Identify which cell holds the provided text, then report its [x, y] central coordinate. 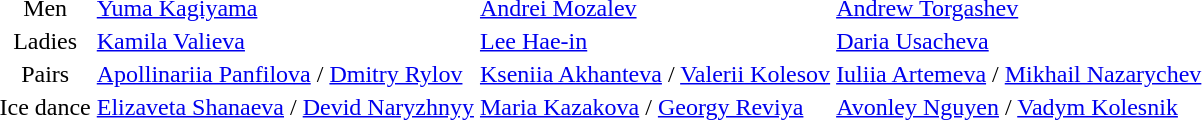
Apollinariia Panfilova / Dmitry Rylov [285, 74]
Lee Hae-in [654, 41]
Kseniia Akhanteva / Valerii Kolesov [654, 74]
Kamila Valieva [285, 41]
